Determine the [x, y] coordinate at the center of the cell enclosing the given text.  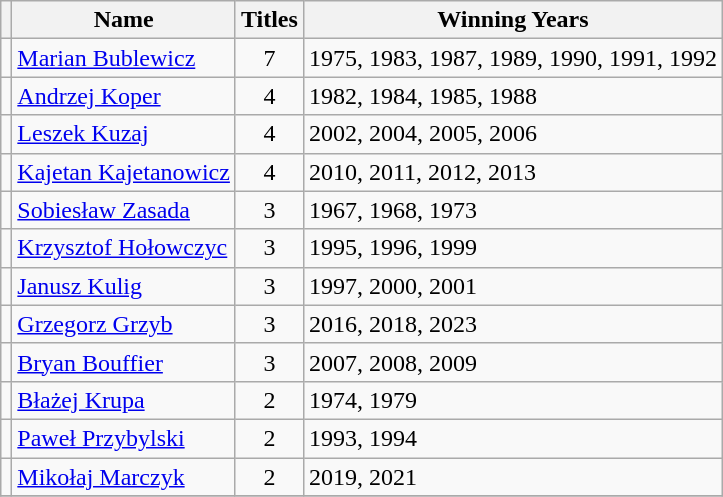
Titles [269, 20]
2002, 2004, 2005, 2006 [512, 134]
1974, 1979 [512, 400]
1967, 1968, 1973 [512, 210]
Krzysztof Hołowczyc [124, 248]
Mikołaj Marczyk [124, 477]
1997, 2000, 2001 [512, 286]
Kajetan Kajetanowicz [124, 172]
Marian Bublewicz [124, 58]
1975, 1983, 1987, 1989, 1990, 1991, 1992 [512, 58]
2007, 2008, 2009 [512, 362]
Leszek Kuzaj [124, 134]
2010, 2011, 2012, 2013 [512, 172]
Grzegorz Grzyb [124, 324]
2016, 2018, 2023 [512, 324]
Paweł Przybylski [124, 438]
1993, 1994 [512, 438]
Janusz Kulig [124, 286]
Błażej Krupa [124, 400]
Name [124, 20]
2019, 2021 [512, 477]
Winning Years [512, 20]
1982, 1984, 1985, 1988 [512, 96]
Bryan Bouffier [124, 362]
Andrzej Koper [124, 96]
Sobiesław Zasada [124, 210]
7 [269, 58]
1995, 1996, 1999 [512, 248]
